Locate the cell with the specified text and output its [X, Y] center coordinate. 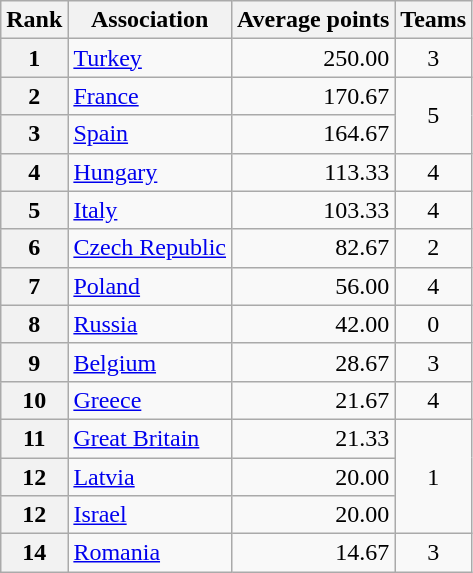
21.33 [314, 438]
170.67 [314, 96]
56.00 [314, 286]
Israel [150, 515]
11 [34, 438]
9 [34, 362]
Greece [150, 400]
6 [34, 248]
Italy [150, 210]
28.67 [314, 362]
0 [434, 324]
250.00 [314, 58]
Teams [434, 20]
42.00 [314, 324]
113.33 [314, 172]
164.67 [314, 134]
8 [34, 324]
14.67 [314, 553]
Average points [314, 20]
14 [34, 553]
Association [150, 20]
Romania [150, 553]
21.67 [314, 400]
Czech Republic [150, 248]
103.33 [314, 210]
7 [34, 286]
Hungary [150, 172]
Great Britain [150, 438]
Belgium [150, 362]
Turkey [150, 58]
10 [34, 400]
France [150, 96]
Poland [150, 286]
Russia [150, 324]
Rank [34, 20]
Spain [150, 134]
Latvia [150, 477]
82.67 [314, 248]
